Provide the (X, Y) coordinate of the cell's center where the given text is located.  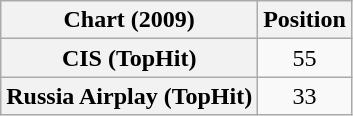
Chart (2009) (130, 20)
Russia Airplay (TopHit) (130, 96)
55 (305, 58)
Position (305, 20)
33 (305, 96)
CIS (TopHit) (130, 58)
